Pinpoint the cell where the given text exists, returning its [x, y] midpoint coordinate. 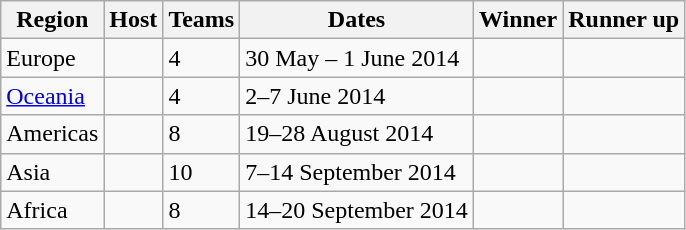
Americas [52, 134]
Teams [202, 20]
7–14 September 2014 [357, 172]
Host [134, 20]
19–28 August 2014 [357, 134]
Runner up [624, 20]
10 [202, 172]
14–20 September 2014 [357, 210]
2–7 June 2014 [357, 96]
Asia [52, 172]
Region [52, 20]
Africa [52, 210]
Europe [52, 58]
30 May – 1 June 2014 [357, 58]
Dates [357, 20]
Oceania [52, 96]
Winner [518, 20]
